Pinpoint the cell where the given text exists, returning its [x, y] midpoint coordinate. 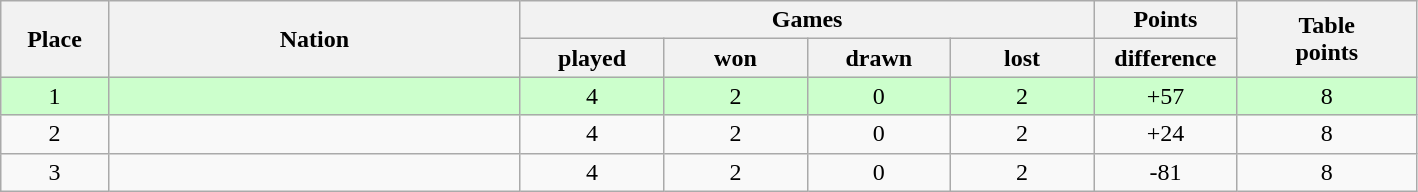
Nation [314, 39]
Points [1166, 20]
1 [55, 96]
Tablepoints [1326, 39]
played [592, 58]
drawn [878, 58]
Place [55, 39]
lost [1022, 58]
won [736, 58]
+57 [1166, 96]
3 [55, 172]
difference [1166, 58]
-81 [1166, 172]
Games [806, 20]
+24 [1166, 134]
